Find where the given text appears and provide that cell's center as (x, y) coordinate. 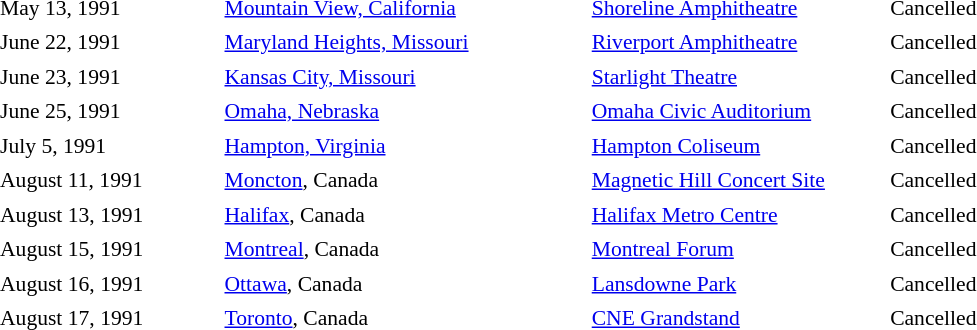
Halifax Metro Centre (736, 215)
Hampton, Virginia (404, 146)
Maryland Heights, Missouri (404, 42)
Montreal, Canada (404, 250)
Riverport Amphitheatre (736, 42)
Hampton Coliseum (736, 146)
Lansdowne Park (736, 284)
Montreal Forum (736, 250)
Omaha, Nebraska (404, 112)
Omaha Civic Auditorium (736, 112)
Kansas City, Missouri (404, 77)
Ottawa, Canada (404, 284)
Magnetic Hill Concert Site (736, 180)
Halifax, Canada (404, 215)
Moncton, Canada (404, 180)
Starlight Theatre (736, 77)
